Search for the cell housing the specified text and yield its (x, y) center coordinate. 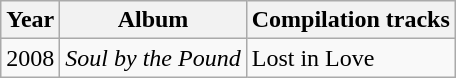
2008 (30, 58)
Album (153, 20)
Soul by the Pound (153, 58)
Lost in Love (350, 58)
Year (30, 20)
Compilation tracks (350, 20)
